Scan for the cell matching the given text and deliver its (X, Y) coordinate at center. 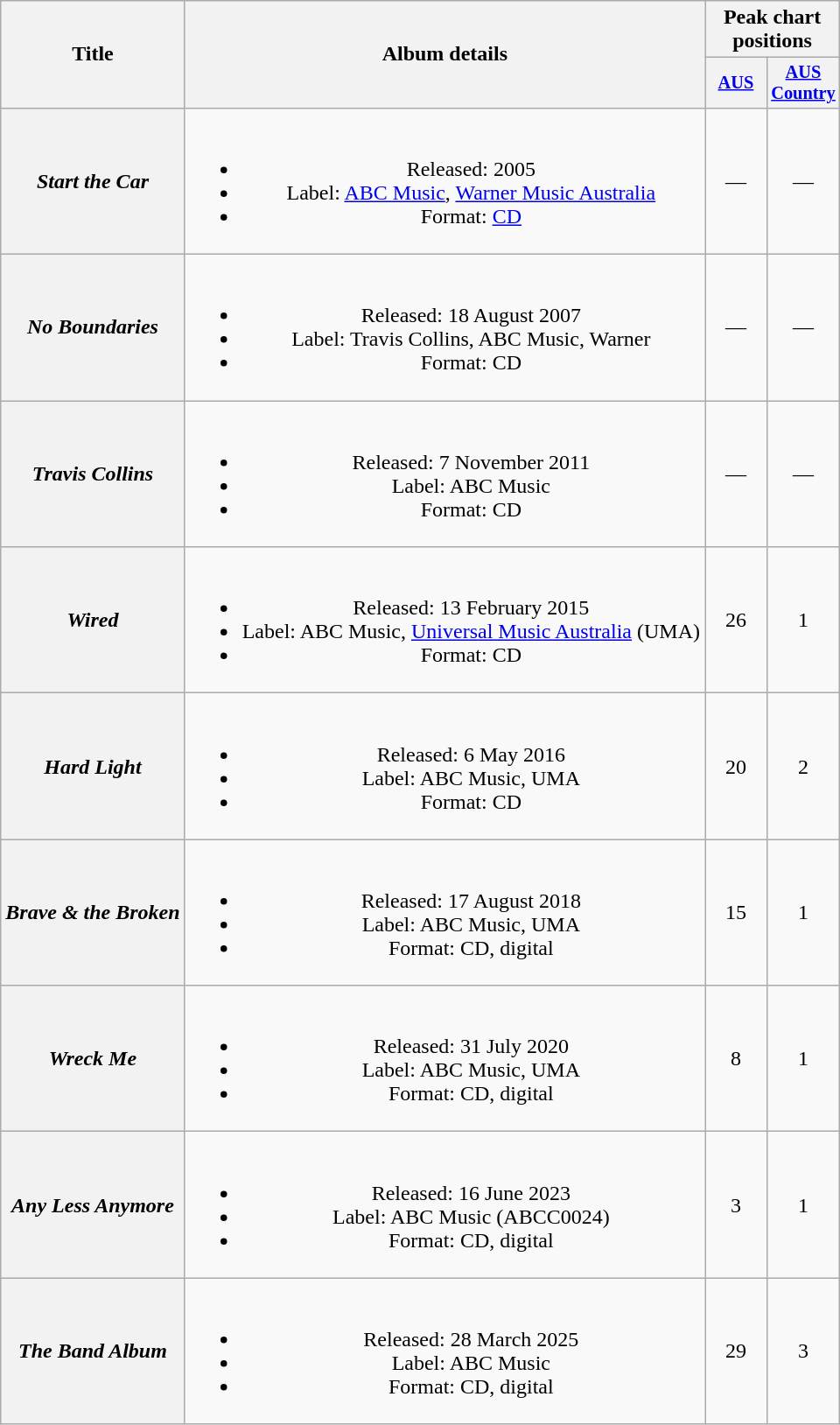
Released: 17 August 2018Label: ABC Music, UMA Format: CD, digital (444, 912)
No Boundaries (93, 327)
Start the Car (93, 180)
Hard Light (93, 767)
20 (737, 767)
8 (737, 1059)
Wreck Me (93, 1059)
Released: 13 February 2015Label: ABC Music, Universal Music Australia (UMA) Format: CD (444, 620)
29 (737, 1351)
2 (803, 767)
Any Less Anymore (93, 1204)
Wired (93, 620)
Released: 31 July 2020Label: ABC Music, UMA Format: CD, digital (444, 1059)
Album details (444, 54)
AUS Country (803, 83)
Peak chart positions (773, 30)
Released: 7 November 2011Label: ABC Music Format: CD (444, 474)
Title (93, 54)
26 (737, 620)
AUS (737, 83)
15 (737, 912)
Released: 16 June 2023Label: ABC Music (ABCC0024)Format: CD, digital (444, 1204)
Released: 6 May 2016Label: ABC Music, UMA Format: CD (444, 767)
The Band Album (93, 1351)
Released: 28 March 2025Label: ABC MusicFormat: CD, digital (444, 1351)
Released: 18 August 2007Label: Travis Collins, ABC Music, Warner Format: CD (444, 327)
Brave & the Broken (93, 912)
Travis Collins (93, 474)
Released: 2005Label: ABC Music, Warner Music Australia Format: CD (444, 180)
